Capture the cell that displays the provided text and extract its (x, y) central coordinate. 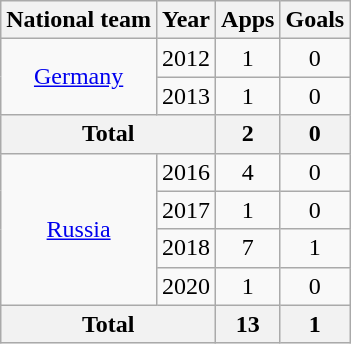
Russia (79, 229)
2016 (186, 172)
2 (248, 134)
2013 (186, 96)
National team (79, 20)
4 (248, 172)
Germany (79, 77)
Goals (315, 20)
2012 (186, 58)
2020 (186, 286)
13 (248, 324)
7 (248, 248)
2018 (186, 248)
Apps (248, 20)
2017 (186, 210)
Year (186, 20)
